Search for the cell housing the specified text and yield its [X, Y] center coordinate. 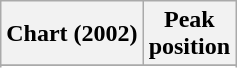
Chart (2002) [72, 34]
Peakposition [189, 34]
